From the cell containing the given text, extract its center point as (X, Y) coordinate. 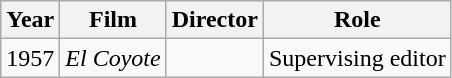
1957 (30, 58)
Year (30, 20)
Film (113, 20)
Role (357, 20)
Supervising editor (357, 58)
El Coyote (113, 58)
Director (214, 20)
